From the cell containing the given text, extract its center point as [x, y] coordinate. 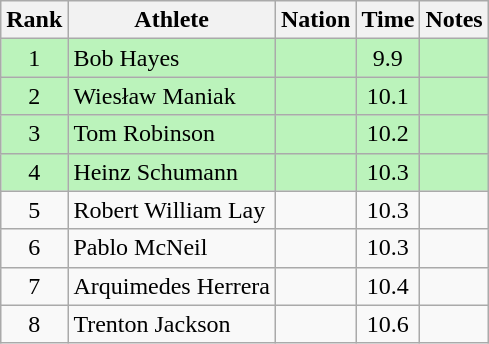
Heinz Schumann [172, 172]
Robert William Lay [172, 210]
10.2 [388, 134]
9.9 [388, 58]
10.1 [388, 96]
5 [34, 210]
Athlete [172, 20]
Bob Hayes [172, 58]
Wiesław Maniak [172, 96]
Tom Robinson [172, 134]
Rank [34, 20]
Arquimedes Herrera [172, 286]
10.4 [388, 286]
1 [34, 58]
8 [34, 324]
7 [34, 286]
Nation [315, 20]
2 [34, 96]
Time [388, 20]
Notes [454, 20]
4 [34, 172]
Trenton Jackson [172, 324]
Pablo McNeil [172, 248]
10.6 [388, 324]
6 [34, 248]
3 [34, 134]
